Pinpoint the cell where the given text exists, returning its (x, y) midpoint coordinate. 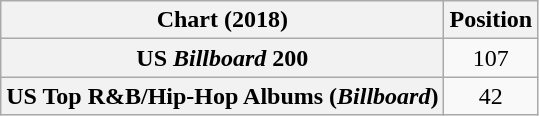
US Billboard 200 (222, 58)
US Top R&B/Hip-Hop Albums (Billboard) (222, 96)
42 (491, 96)
Chart (2018) (222, 20)
107 (491, 58)
Position (491, 20)
